Pinpoint the cell where the given text exists, returning its [X, Y] midpoint coordinate. 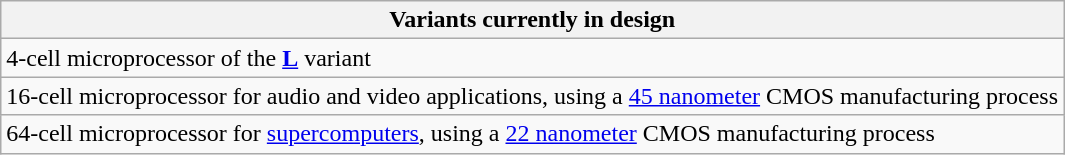
Variants currently in design [532, 20]
64-cell microprocessor for supercomputers, using a 22 nanometer CMOS manufacturing process [532, 134]
16-cell microprocessor for audio and video applications, using a 45 nanometer CMOS manufacturing process [532, 96]
4-cell microprocessor of the L variant [532, 58]
